Output the (X, Y) coordinate of the center of the cell containing the given text.  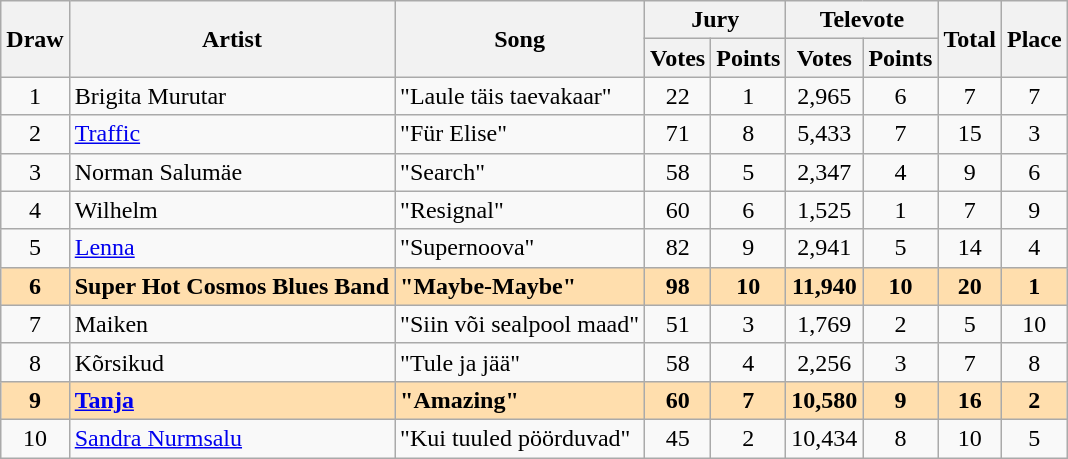
2,941 (824, 248)
16 (970, 400)
14 (970, 248)
"Siin või sealpool maad" (520, 324)
2,965 (824, 96)
Jury (716, 20)
2,256 (824, 362)
5,433 (824, 134)
Place (1034, 39)
Total (970, 39)
Artist (232, 39)
"Supernoova" (520, 248)
1,525 (824, 210)
51 (678, 324)
Draw (35, 39)
Televote (862, 20)
10,580 (824, 400)
Sandra Nurmsalu (232, 438)
Traffic (232, 134)
"Laule täis taevakaar" (520, 96)
Song (520, 39)
Kõrsikud (232, 362)
"Kui tuuled pöörduvad" (520, 438)
Lenna (232, 248)
Maiken (232, 324)
Wilhelm (232, 210)
11,940 (824, 286)
Tanja (232, 400)
71 (678, 134)
45 (678, 438)
"Maybe-Maybe" (520, 286)
1,769 (824, 324)
Super Hot Cosmos Blues Band (232, 286)
"Tule ja jää" (520, 362)
22 (678, 96)
82 (678, 248)
"Resignal" (520, 210)
"Amazing" (520, 400)
Norman Salumäe (232, 172)
20 (970, 286)
2,347 (824, 172)
98 (678, 286)
"Search" (520, 172)
"Für Elise" (520, 134)
15 (970, 134)
10,434 (824, 438)
Brigita Murutar (232, 96)
